Search for the cell housing the specified text and yield its [x, y] center coordinate. 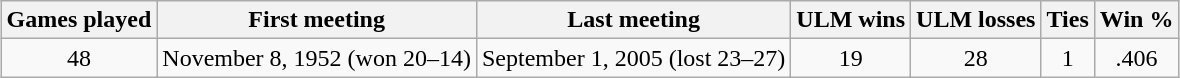
Last meeting [633, 20]
ULM wins [851, 20]
First meeting [317, 20]
19 [851, 58]
November 8, 1952 (won 20–14) [317, 58]
Ties [1068, 20]
48 [79, 58]
1 [1068, 58]
Games played [79, 20]
September 1, 2005 (lost 23–27) [633, 58]
.406 [1136, 58]
ULM losses [976, 20]
Win % [1136, 20]
28 [976, 58]
